Determine the (X, Y) coordinate at the center of the cell enclosing the given text.  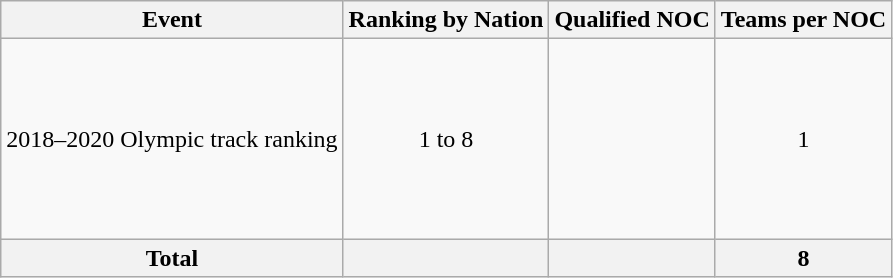
2018–2020 Olympic track ranking (172, 139)
1 to 8 (446, 139)
1 (803, 139)
Event (172, 20)
Teams per NOC (803, 20)
8 (803, 258)
Qualified NOC (632, 20)
Ranking by Nation (446, 20)
Total (172, 258)
